For the text-containing cell, return its midpoint in (X, Y) coordinate format. 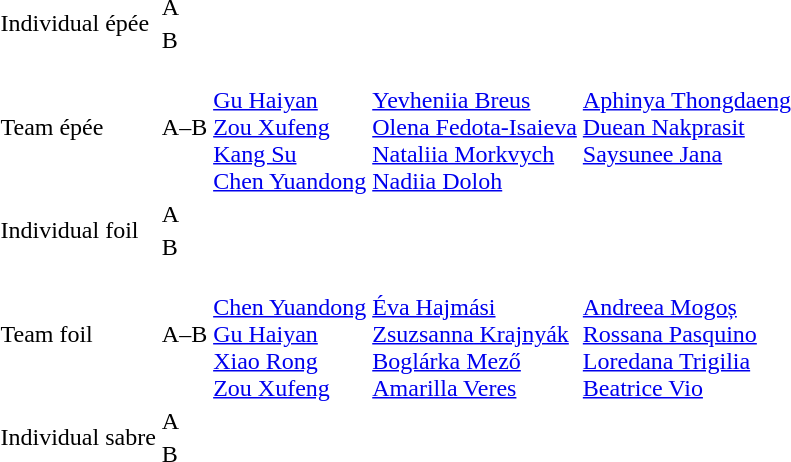
Chen YuandongGu HaiyanXiao RongZou Xufeng (290, 334)
Éva HajmásiZsuzsanna KrajnyákBoglárka MezőAmarilla Veres (475, 334)
Gu HaiyanZou XufengKang SuChen Yuandong (290, 127)
Yevheniia BreusOlena Fedota-IsaievaNataliia MorkvychNadiia Doloh (475, 127)
